Output the [x, y] coordinate of the center of the cell containing the given text.  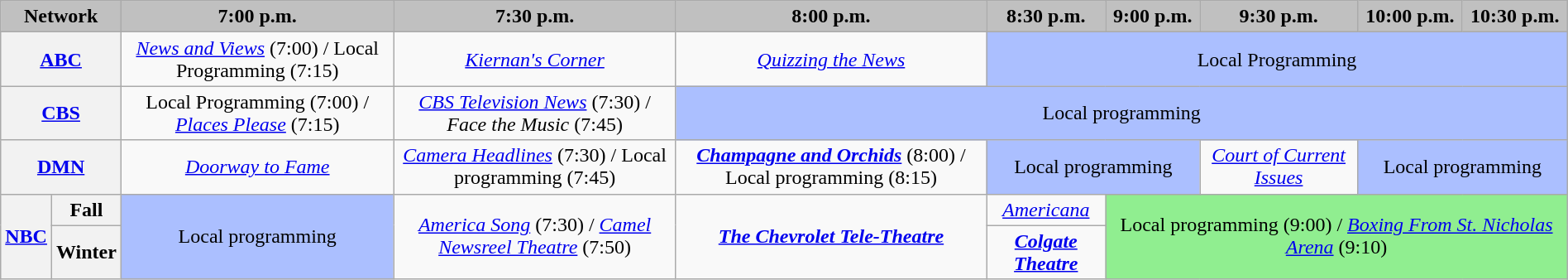
Americana [1046, 210]
CBS [61, 113]
8:30 p.m. [1046, 17]
Network [61, 17]
Local Programming [1277, 60]
9:00 p.m. [1153, 17]
7:00 p.m. [257, 17]
Local programming (9:00) / Boxing From St. Nicholas Arena (9:10) [1336, 237]
NBC [26, 237]
News and Views (7:00) / Local Programming (7:15) [257, 60]
10:00 p.m. [1409, 17]
ABC [61, 60]
Camera Headlines (7:30) / Local programming (7:45) [534, 167]
Court of Current Issues [1279, 167]
Colgate Theatre [1046, 252]
The Chevrolet Tele-Theatre [831, 237]
Winter [86, 252]
Quizzing the News [831, 60]
9:30 p.m. [1279, 17]
Champagne and Orchids (8:00) / Local programming (8:15) [831, 167]
DMN [61, 167]
7:30 p.m. [534, 17]
Fall [86, 210]
Doorway to Fame [257, 167]
CBS Television News (7:30) / Face the Music (7:45) [534, 113]
Local Programming (7:00) / Places Please (7:15) [257, 113]
8:00 p.m. [831, 17]
America Song (7:30) / Camel Newsreel Theatre (7:50) [534, 237]
Kiernan's Corner [534, 60]
10:30 p.m. [1515, 17]
